Provide the [X, Y] coordinate of the cell's center where the given text is located.  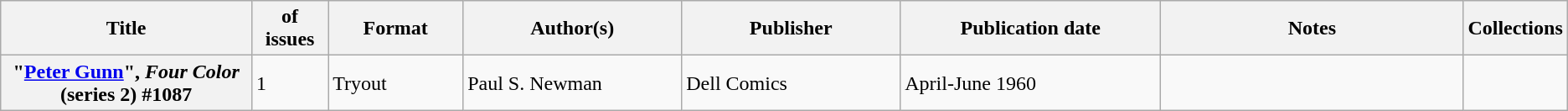
Dell Comics [791, 82]
Format [395, 29]
"Peter Gunn", Four Color (series 2) #1087 [126, 82]
1 [290, 82]
Title [126, 29]
Notes [1312, 29]
of issues [290, 29]
Paul S. Newman [573, 82]
Publisher [791, 29]
Author(s) [573, 29]
April-June 1960 [1030, 82]
Publication date [1030, 29]
Tryout [395, 82]
Collections [1515, 29]
